Pinpoint the cell where the given text exists, returning its [x, y] midpoint coordinate. 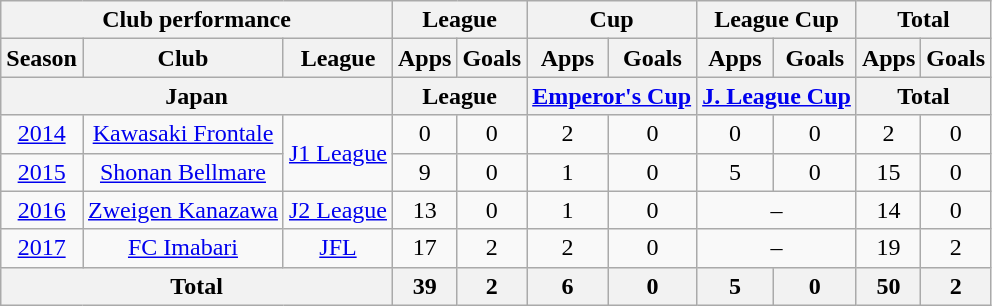
9 [424, 172]
Emperor's Cup [612, 96]
Shonan Bellmare [182, 172]
Zweigen Kanazawa [182, 210]
Club [182, 58]
League Cup [777, 20]
14 [888, 210]
19 [888, 248]
2016 [42, 210]
Kawasaki Frontale [182, 134]
Japan [197, 96]
J2 League [338, 210]
J. League Cup [777, 96]
FC Imabari [182, 248]
2015 [42, 172]
Cup [612, 20]
2014 [42, 134]
13 [424, 210]
6 [568, 286]
Club performance [197, 20]
15 [888, 172]
50 [888, 286]
17 [424, 248]
2017 [42, 248]
JFL [338, 248]
39 [424, 286]
Season [42, 58]
J1 League [338, 153]
